Extract the (X, Y) coordinate from the center of the cell holding the provided text.  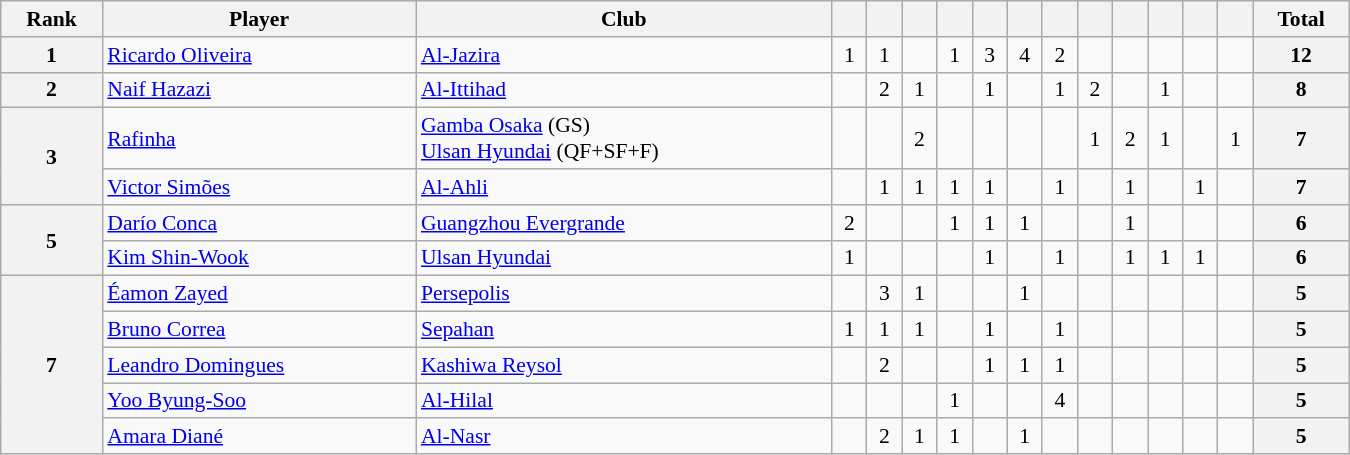
Ricardo Oliveira (259, 55)
Total (1301, 19)
Éamon Zayed (259, 294)
Amara Diané (259, 437)
Darío Conca (259, 223)
8 (1301, 90)
Leandro Domingues (259, 365)
Bruno Correa (259, 330)
Al-Ahli (624, 187)
Al-Nasr (624, 437)
Rafinha (259, 138)
Naif Hazazi (259, 90)
Guangzhou Evergrande (624, 223)
Kim Shin-Wook (259, 258)
Player (259, 19)
12 (1301, 55)
Yoo Byung-Soo (259, 401)
Gamba Osaka (GS) Ulsan Hyundai (QF+SF+F) (624, 138)
Club (624, 19)
Kashiwa Reysol (624, 365)
Al-Ittihad (624, 90)
Sepahan (624, 330)
Al-Jazira (624, 55)
Persepolis (624, 294)
Ulsan Hyundai (624, 258)
Rank (52, 19)
Al-Hilal (624, 401)
Victor Simões (259, 187)
